Locate the cell with the specified text and output its [X, Y] center coordinate. 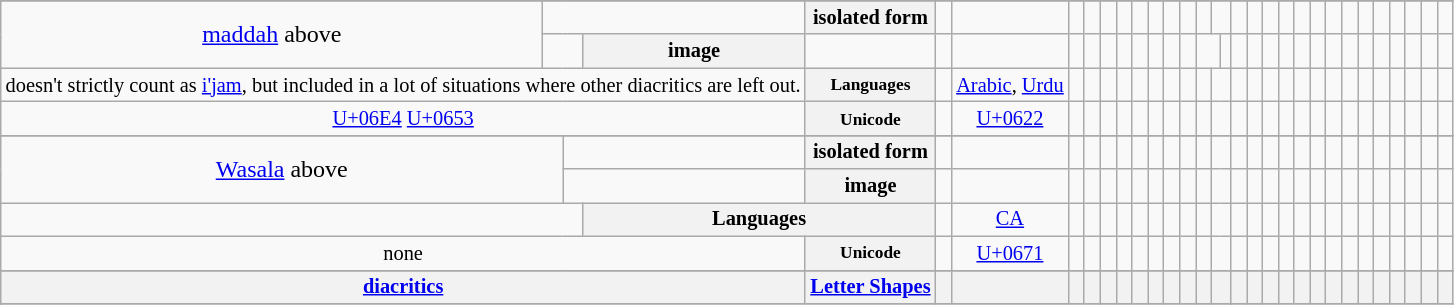
diacritics [404, 287]
maddah above [272, 34]
Wasala above [282, 168]
doesn't strictly count as i'jam, but included in a lot of situations where other diacritics are left out. [404, 85]
U+0622 [1010, 119]
Arabic, Urdu [1010, 85]
CA [1010, 220]
Letter Shapes [870, 287]
U+0671 [1010, 253]
none [404, 253]
U+06E4 U+0653 [404, 119]
